Scan for the cell matching the given text and deliver its [x, y] coordinate at center. 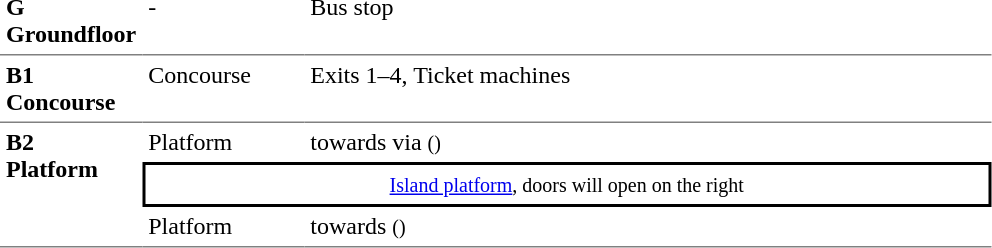
towards () [648, 227]
B1Concourse [71, 90]
towards via () [648, 142]
Island platform, doors will open on the right [566, 184]
B2Platform [71, 185]
Concourse [223, 90]
Exits 1–4, Ticket machines [648, 90]
